Search for the cell housing the specified text and yield its (X, Y) center coordinate. 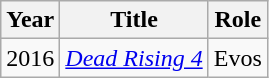
Year (30, 20)
2016 (30, 58)
Evos (238, 58)
Role (238, 20)
Title (134, 20)
Dead Rising 4 (134, 58)
